Locate the cell with the specified text and output its (x, y) center coordinate. 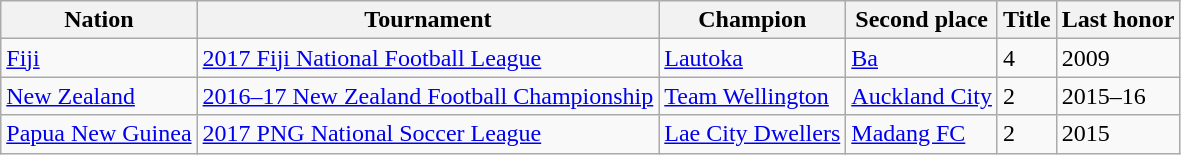
Nation (99, 20)
Fiji (99, 58)
2015 (1118, 134)
2016–17 New Zealand Football Championship (428, 96)
4 (1026, 58)
Second place (922, 20)
2015–16 (1118, 96)
New Zealand (99, 96)
2017 PNG National Soccer League (428, 134)
Title (1026, 20)
2017 Fiji National Football League (428, 58)
2009 (1118, 58)
Team Wellington (752, 96)
Tournament (428, 20)
Ba (922, 58)
Madang FC (922, 134)
Last honor (1118, 20)
Papua New Guinea (99, 134)
Lae City Dwellers (752, 134)
Champion (752, 20)
Lautoka (752, 58)
Auckland City (922, 96)
